Provide the (X, Y) coordinate of the cell's center where the given text is located.  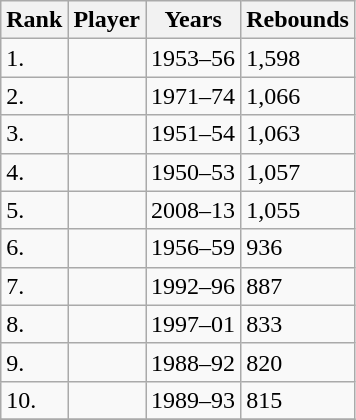
815 (298, 400)
3. (34, 134)
10. (34, 400)
1,063 (298, 134)
1,057 (298, 172)
5. (34, 210)
Player (107, 20)
1953–56 (194, 58)
Years (194, 20)
1956–59 (194, 248)
2008–13 (194, 210)
2. (34, 96)
1,055 (298, 210)
1,598 (298, 58)
1997–01 (194, 324)
Rank (34, 20)
1950–53 (194, 172)
1. (34, 58)
4. (34, 172)
1988–92 (194, 362)
8. (34, 324)
1989–93 (194, 400)
1992–96 (194, 286)
1971–74 (194, 96)
Rebounds (298, 20)
1951–54 (194, 134)
9. (34, 362)
936 (298, 248)
887 (298, 286)
833 (298, 324)
6. (34, 248)
1,066 (298, 96)
820 (298, 362)
7. (34, 286)
